Scan for the cell matching the given text and deliver its [x, y] coordinate at center. 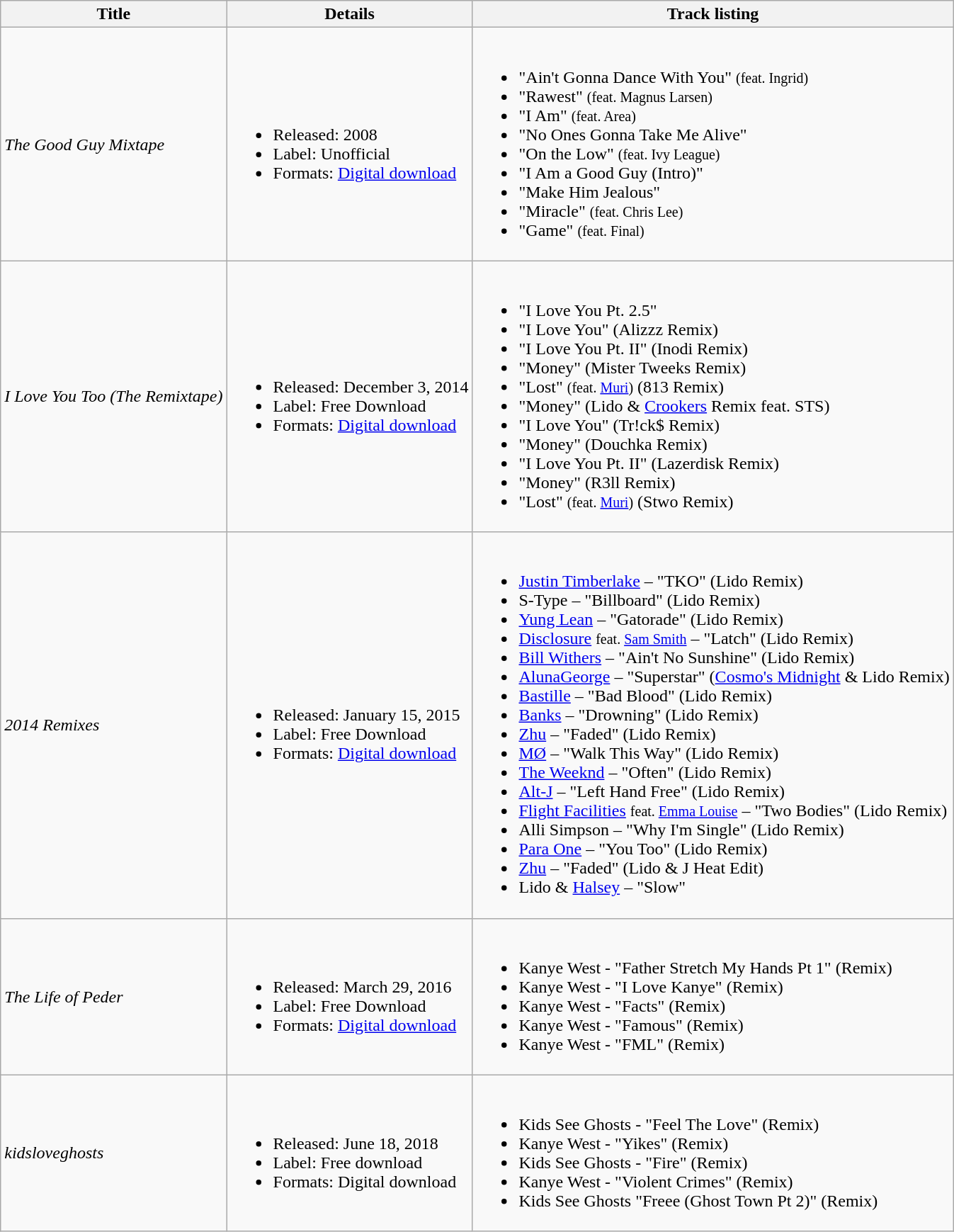
I Love You Too (The Remixtape) [113, 397]
Released: 2008Label: UnofficialFormats: Digital download [350, 145]
Released: December 3, 2014Label: Free DownloadFormats: Digital download [350, 397]
Released: March 29, 2016Label: Free DownloadFormats: Digital download [350, 996]
The Good Guy Mixtape [113, 145]
Released: June 18, 2018Label: Free downloadFormats: Digital download [350, 1153]
Released: January 15, 2015Label: Free DownloadFormats: Digital download [350, 725]
Details [350, 14]
2014 Remixes [113, 725]
Track listing [712, 14]
The Life of Peder [113, 996]
Title [113, 14]
kidsloveghosts [113, 1153]
